Locate the cell with the specified text and output its (X, Y) center coordinate. 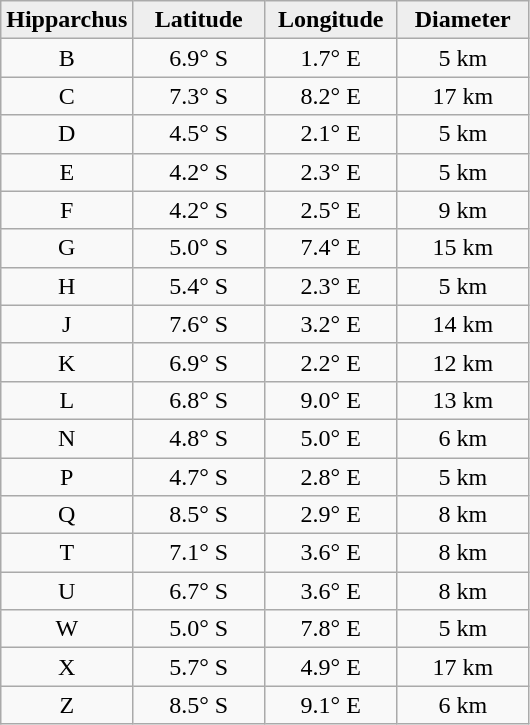
5.4° S (199, 286)
6.8° S (199, 400)
E (67, 172)
1.7° E (331, 58)
T (67, 553)
7.3° S (199, 96)
9 km (463, 210)
Q (67, 515)
7.8° E (331, 629)
Z (67, 705)
Hipparchus (67, 20)
7.1° S (199, 553)
J (67, 324)
K (67, 362)
12 km (463, 362)
4.5° S (199, 134)
W (67, 629)
7.4° E (331, 248)
7.6° S (199, 324)
4.8° S (199, 438)
5.7° S (199, 667)
G (67, 248)
3.2° E (331, 324)
4.7° S (199, 477)
X (67, 667)
4.9° E (331, 667)
P (67, 477)
6.7° S (199, 591)
Latitude (199, 20)
Longitude (331, 20)
2.9° E (331, 515)
13 km (463, 400)
H (67, 286)
9.1° E (331, 705)
D (67, 134)
B (67, 58)
Diameter (463, 20)
N (67, 438)
2.1° E (331, 134)
F (67, 210)
C (67, 96)
2.8° E (331, 477)
15 km (463, 248)
9.0° E (331, 400)
8.2° E (331, 96)
U (67, 591)
2.5° E (331, 210)
14 km (463, 324)
5.0° E (331, 438)
L (67, 400)
2.2° E (331, 362)
